Locate the cell with the specified text and output its [x, y] center coordinate. 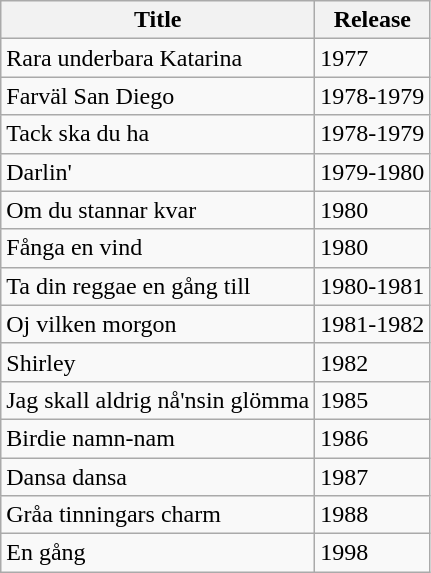
Birdie namn-nam [158, 438]
En gång [158, 553]
Rara underbara Katarina [158, 58]
1985 [372, 400]
Fånga en vind [158, 248]
Tack ska du ha [158, 134]
1982 [372, 362]
Oj vilken morgon [158, 324]
Om du stannar kvar [158, 210]
Gråa tinningars charm [158, 515]
1981-1982 [372, 324]
1980-1981 [372, 286]
1998 [372, 553]
1979-1980 [372, 172]
Title [158, 20]
Ta din reggae en gång till [158, 286]
1988 [372, 515]
1987 [372, 477]
Shirley [158, 362]
1977 [372, 58]
Farväl San Diego [158, 96]
Dansa dansa [158, 477]
1986 [372, 438]
Jag skall aldrig nå'nsin glömma [158, 400]
Release [372, 20]
Darlin' [158, 172]
